For the text-containing cell, return its midpoint in [X, Y] coordinate format. 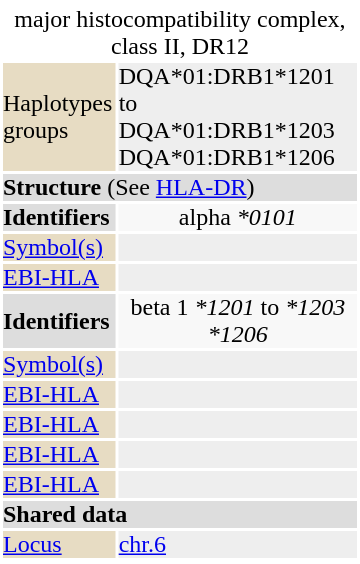
beta 1 *1201 to *1203 *1206 [238, 321]
Locus [60, 544]
Haplotypes groups [60, 117]
Shared data [180, 514]
Structure (See HLA-DR) [180, 188]
chr.6 [238, 544]
DQA*01:DRB1*1201 to DQA*01:DRB1*1203 DQA*01:DRB1*1206 [238, 117]
major histocompatibility complex, class II, DR12 [180, 33]
alpha *0101 [238, 218]
